Scan for the cell matching the given text and deliver its (X, Y) coordinate at center. 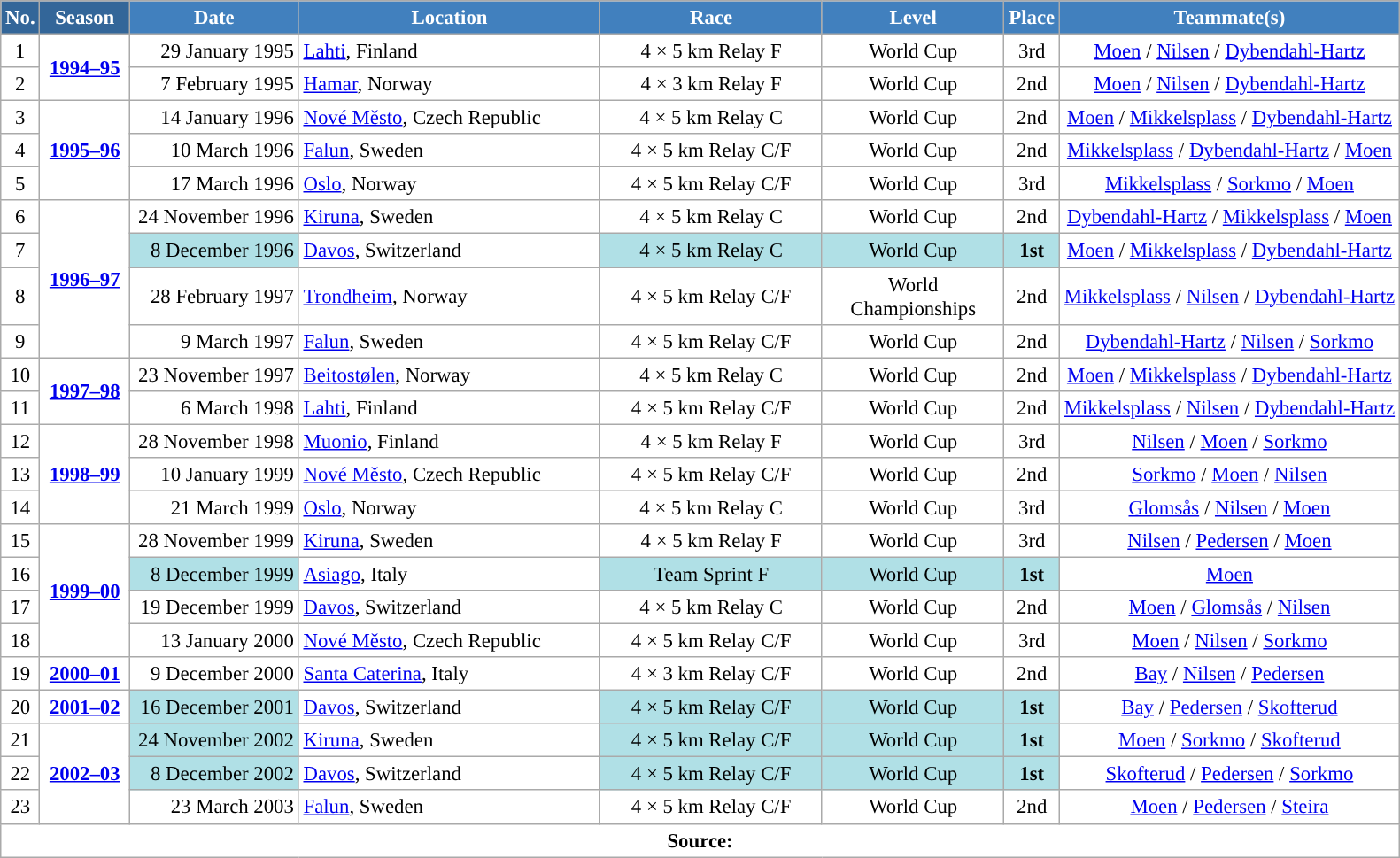
Beitostølen, Norway (450, 375)
8 December 2002 (214, 774)
1998–99 (85, 475)
21 March 1999 (214, 507)
28 November 1998 (214, 441)
Moen / Glomsås / Nilsen (1229, 607)
2000–01 (85, 674)
19 December 1999 (214, 607)
16 December 2001 (214, 707)
7 February 1995 (214, 84)
Date (214, 18)
21 (20, 740)
Trondheim, Norway (450, 296)
10 January 1999 (214, 475)
24 November 1996 (214, 217)
23 (20, 808)
16 (20, 574)
20 (20, 707)
Asiago, Italy (450, 574)
World Championships (913, 296)
2002–03 (85, 774)
24 November 2002 (214, 740)
Dybendahl-Hartz / Mikkelsplass / Moen (1229, 217)
Mikkelsplass / Sorkmo / Moen (1229, 184)
Team Sprint F (712, 574)
6 March 1998 (214, 407)
Place (1032, 18)
7 (20, 251)
1994–95 (85, 67)
9 March 1997 (214, 341)
9 December 2000 (214, 674)
Muonio, Finland (450, 441)
19 (20, 674)
Level (913, 18)
Season (85, 18)
Nilsen / Moen / Sorkmo (1229, 441)
23 March 2003 (214, 808)
1 (20, 51)
Skofterud / Pedersen / Sorkmo (1229, 774)
8 December 1996 (214, 251)
13 (20, 475)
10 (20, 375)
8 December 1999 (214, 574)
6 (20, 217)
Hamar, Norway (450, 84)
Moen / Sorkmo / Skofterud (1229, 740)
Bay / Pedersen / Skofterud (1229, 707)
Nilsen / Pedersen / Moen (1229, 541)
4 × 3 km Relay C/F (712, 674)
Source: (700, 840)
1999–00 (85, 591)
1995–96 (85, 151)
22 (20, 774)
Moen / Nilsen / Sorkmo (1229, 641)
1997–98 (85, 391)
Moen (1229, 574)
Sorkmo / Moen / Nilsen (1229, 475)
14 (20, 507)
17 (20, 607)
13 January 2000 (214, 641)
Dybendahl-Hartz / Nilsen / Sorkmo (1229, 341)
Location (450, 18)
28 February 1997 (214, 296)
Teammate(s) (1229, 18)
5 (20, 184)
17 March 1996 (214, 184)
9 (20, 341)
Bay / Nilsen / Pedersen (1229, 674)
Santa Caterina, Italy (450, 674)
4 (20, 151)
10 March 1996 (214, 151)
29 January 1995 (214, 51)
3 (20, 118)
Mikkelsplass / Dybendahl-Hartz / Moen (1229, 151)
15 (20, 541)
2 (20, 84)
1996–97 (85, 278)
18 (20, 641)
Glomsås / Nilsen / Moen (1229, 507)
14 January 1996 (214, 118)
28 November 1999 (214, 541)
4 × 3 km Relay F (712, 84)
Moen / Pedersen / Steira (1229, 808)
8 (20, 296)
12 (20, 441)
11 (20, 407)
23 November 1997 (214, 375)
Race (712, 18)
2001–02 (85, 707)
No. (20, 18)
